Locate the cell with the specified text and output its [x, y] center coordinate. 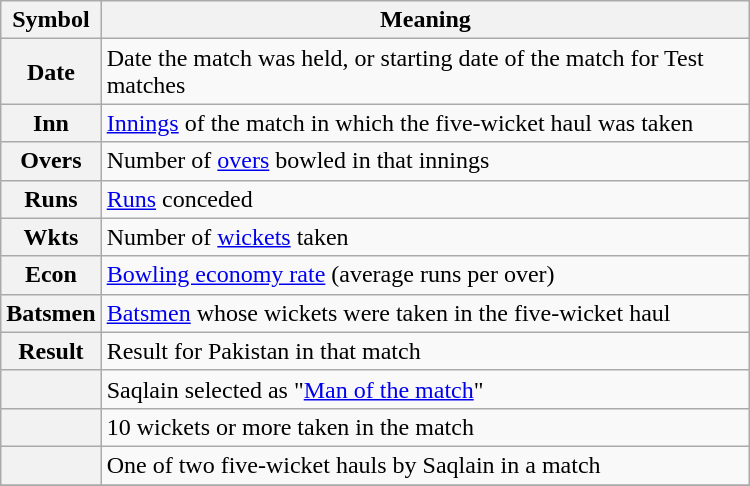
Result [51, 351]
Econ [51, 275]
Date [51, 72]
Runs conceded [426, 199]
Inn [51, 123]
One of two five-wicket hauls by Saqlain in a match [426, 465]
Meaning [426, 20]
Result for Pakistan in that match [426, 351]
10 wickets or more taken in the match [426, 427]
Overs [51, 161]
Date the match was held, or starting date of the match for Test matches [426, 72]
Number of wickets taken [426, 237]
Runs [51, 199]
Batsmen whose wickets were taken in the five-wicket haul [426, 313]
Batsmen [51, 313]
Bowling economy rate (average runs per over) [426, 275]
Wkts [51, 237]
Symbol [51, 20]
Innings of the match in which the five-wicket haul was taken [426, 123]
Saqlain selected as "Man of the match" [426, 389]
Number of overs bowled in that innings [426, 161]
